Identify which cell holds the provided text, then report its [x, y] central coordinate. 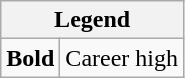
Legend [92, 20]
Career high [122, 58]
Bold [30, 58]
